Capture the cell that displays the provided text and extract its [X, Y] central coordinate. 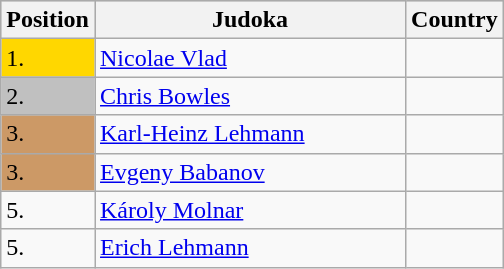
Country [455, 20]
Chris Bowles [250, 96]
Position [48, 20]
1. [48, 58]
2. [48, 96]
Judoka [250, 20]
Karl-Heinz Lehmann [250, 134]
Nicolae Vlad [250, 58]
Evgeny Babanov [250, 172]
Erich Lehmann [250, 248]
Károly Molnar [250, 210]
